From the cell containing the given text, extract its center point as (x, y) coordinate. 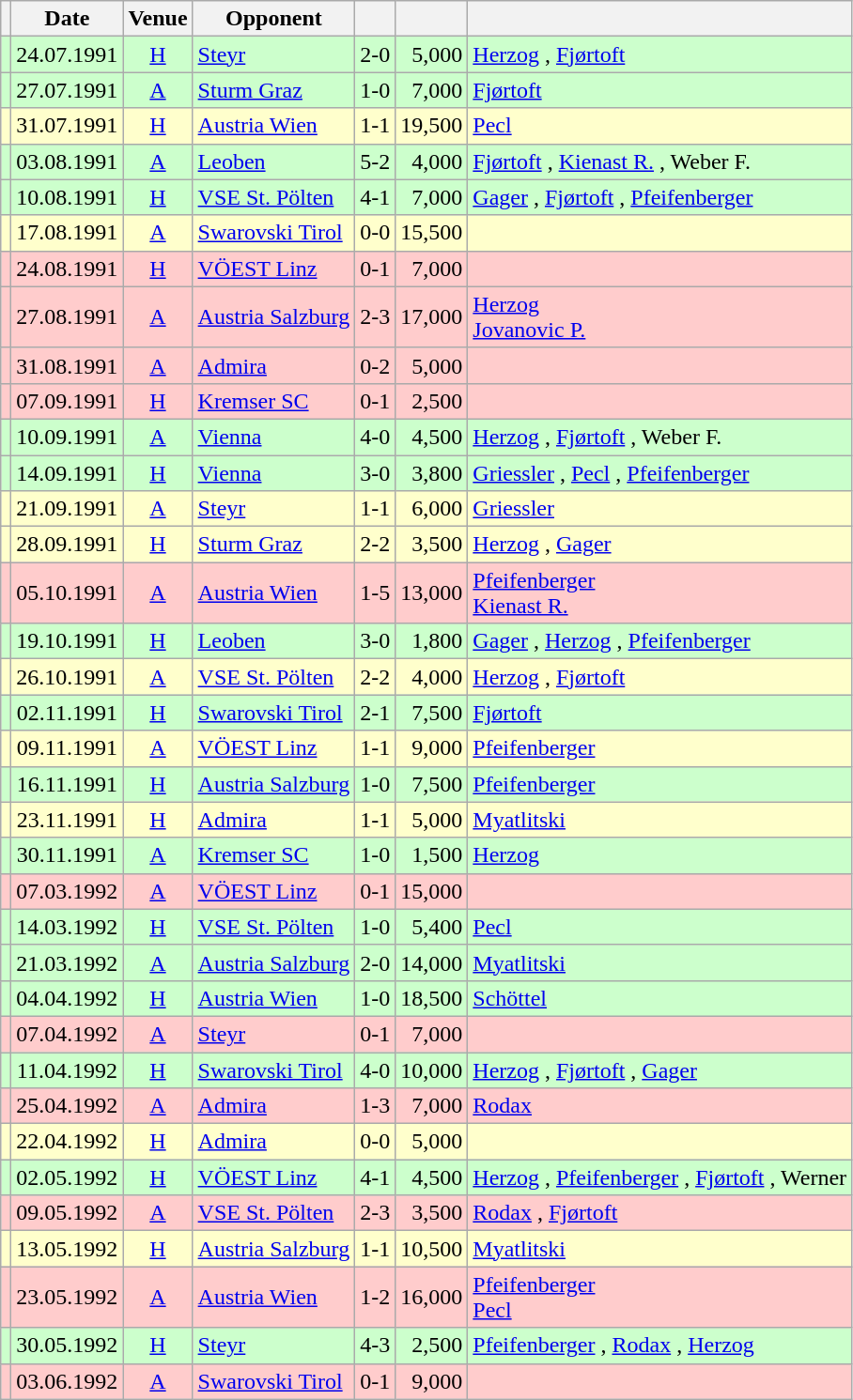
Rodax (659, 1106)
27.07.1991 (68, 90)
Griessler , Pecl , Pfeifenberger (659, 472)
15,000 (432, 891)
24.07.1991 (68, 54)
Herzog , Pfeifenberger , Fjørtoft , Werner (659, 1177)
6,000 (432, 509)
Fjørtoft , Kienast R. , Weber F. (659, 162)
Herzog , Gager (659, 545)
Venue (158, 19)
28.09.1991 (68, 545)
5-2 (376, 162)
23.11.1991 (68, 820)
1-3 (376, 1106)
2-1 (376, 713)
Opponent (274, 19)
09.11.1991 (68, 748)
Gager , Fjørtoft , Pfeifenberger (659, 197)
13.05.1992 (68, 1249)
30.11.1991 (68, 855)
Schöttel (659, 998)
1-2 (376, 1298)
02.11.1991 (68, 713)
13,000 (432, 593)
Griessler (659, 509)
03.08.1991 (68, 162)
24.08.1991 (68, 269)
19,500 (432, 126)
1,800 (432, 641)
23.05.1992 (68, 1298)
1,500 (432, 855)
1-5 (376, 593)
02.05.1992 (68, 1177)
11.04.1992 (68, 1069)
19.10.1991 (68, 641)
16.11.1991 (68, 784)
14.09.1991 (68, 472)
0-2 (376, 365)
15,500 (432, 233)
26.10.1991 (68, 677)
10.08.1991 (68, 197)
09.05.1992 (68, 1213)
16,000 (432, 1298)
Pfeifenberger Pecl (659, 1298)
25.04.1992 (68, 1106)
Herzog , Fjørtoft , Gager (659, 1069)
22.04.1992 (68, 1142)
10,500 (432, 1249)
21.03.1992 (68, 962)
31.08.1991 (68, 365)
03.06.1992 (68, 1381)
Rodax , Fjørtoft (659, 1213)
14.03.1992 (68, 927)
18,500 (432, 998)
Date (68, 19)
5,400 (432, 927)
Pfeifenberger , Rodax , Herzog (659, 1346)
07.03.1992 (68, 891)
21.09.1991 (68, 509)
30.05.1992 (68, 1346)
14,000 (432, 962)
Gager , Herzog , Pfeifenberger (659, 641)
04.04.1992 (68, 998)
27.08.1991 (68, 317)
07.09.1991 (68, 401)
17,000 (432, 317)
Herzog , Fjørtoft , Weber F. (659, 437)
10.09.1991 (68, 437)
17.08.1991 (68, 233)
3,800 (432, 472)
4-3 (376, 1346)
10,000 (432, 1069)
05.10.1991 (68, 593)
Pfeifenberger Kienast R. (659, 593)
Herzog (659, 855)
Herzog Jovanovic P. (659, 317)
31.07.1991 (68, 126)
07.04.1992 (68, 1034)
